Identify which cell holds the provided text, then report its [x, y] central coordinate. 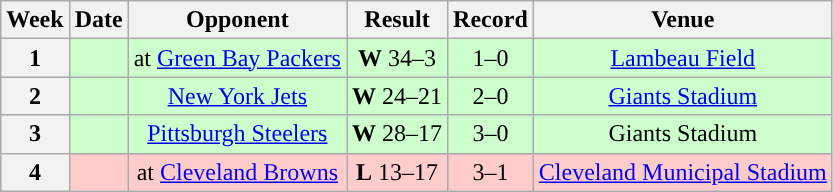
1–0 [491, 58]
1 [35, 58]
3 [35, 134]
W 34–3 [396, 58]
Week [35, 20]
4 [35, 172]
at Green Bay Packers [237, 58]
3–1 [491, 172]
Result [396, 20]
at Cleveland Browns [237, 172]
Opponent [237, 20]
Lambeau Field [682, 58]
Pittsburgh Steelers [237, 134]
2–0 [491, 96]
L 13–17 [396, 172]
Cleveland Municipal Stadium [682, 172]
2 [35, 96]
3–0 [491, 134]
Date [98, 20]
W 24–21 [396, 96]
W 28–17 [396, 134]
Venue [682, 20]
Record [491, 20]
New York Jets [237, 96]
